Locate the cell with the specified text and output its [x, y] center coordinate. 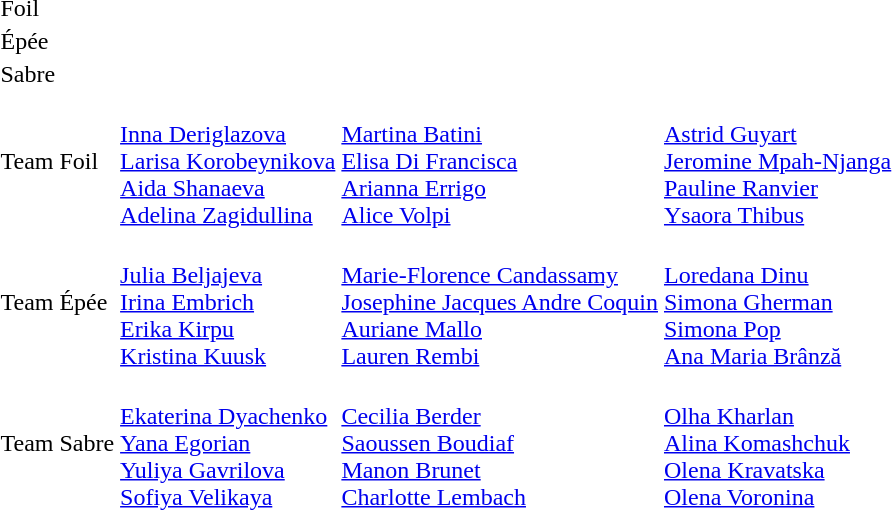
Astrid Guyart Jeromine Mpah-Njanga Pauline Ranvier Ysaora Thibus [777, 161]
Loredana Dinu Simona Gherman Simona Pop Ana Maria Brânză [777, 302]
Julia Beljajeva Irina Embrich Erika Kirpu Kristina Kuusk [228, 302]
Martina Batini Elisa Di Francisca Arianna Errigo Alice Volpi [500, 161]
Inna Deriglazova Larisa Korobeynikova Aida Shanaeva Adelina Zagidullina [228, 161]
Marie-Florence Candassamy Josephine Jacques Andre Coquin Auriane Mallo Lauren Rembi [500, 302]
